Locate the cell with the specified text and output its [x, y] center coordinate. 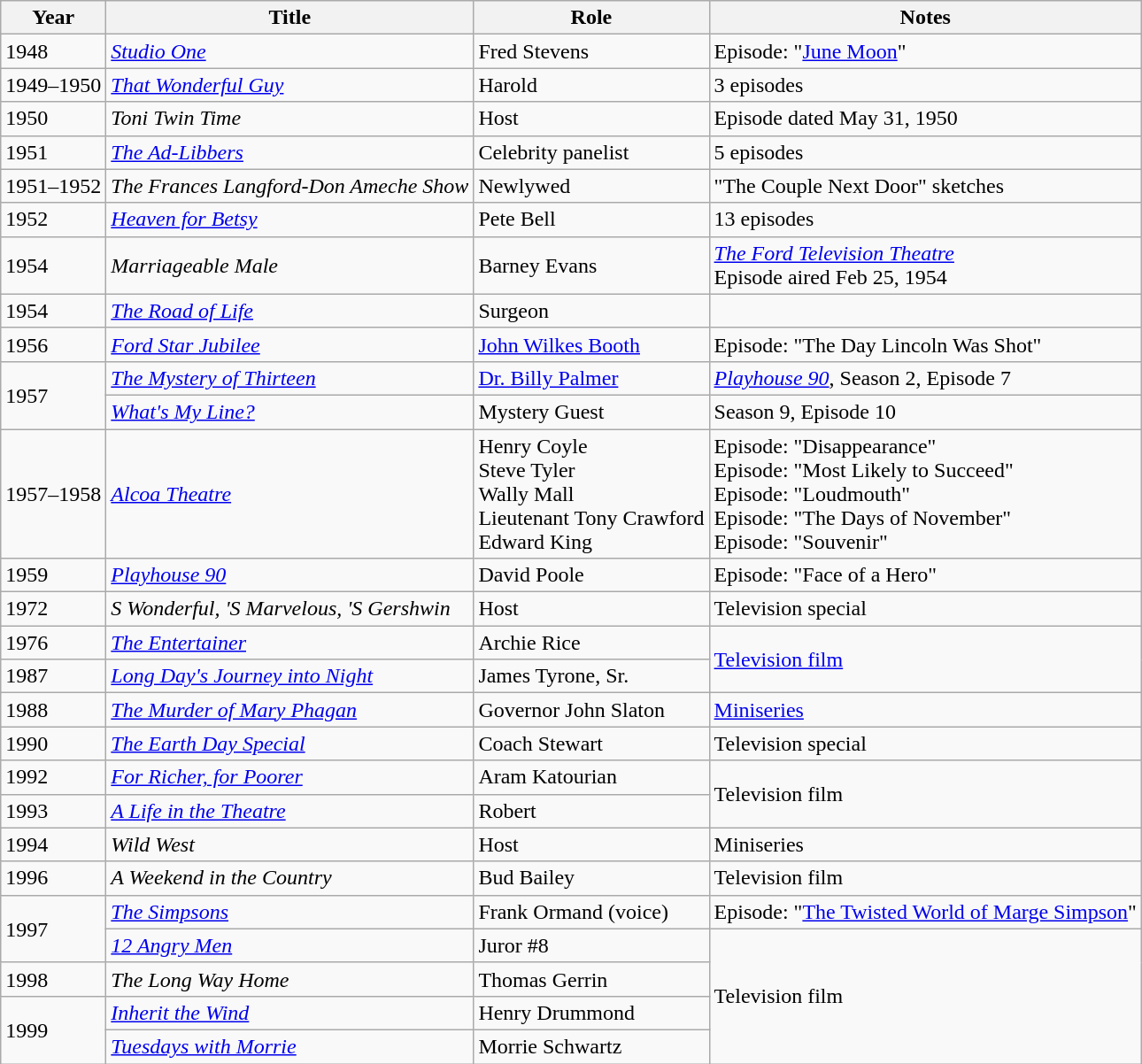
Surgeon [591, 311]
Heaven for Betsy [290, 220]
Episode dated May 31, 1950 [925, 119]
The Ford Television TheatreEpisode aired Feb 25, 1954 [925, 266]
Henry CoyleSteve TylerWally MallLieutenant Tony CrawfordEdward King [591, 493]
3 episodes [925, 85]
Role [591, 18]
A Weekend in the Country [290, 878]
Alcoa Theatre [290, 493]
The Frances Langford-Don Ameche Show [290, 186]
1951–1952 [53, 186]
Studio One [290, 51]
Robert [591, 811]
Barney Evans [591, 266]
1948 [53, 51]
Juror #8 [591, 945]
Aram Katourian [591, 777]
13 episodes [925, 220]
David Poole [591, 575]
Year [53, 18]
1959 [53, 575]
12 Angry Men [290, 945]
Frank Ormand (voice) [591, 912]
Mystery Guest [591, 412]
Marriageable Male [290, 266]
Coach Stewart [591, 744]
1950 [53, 119]
5 episodes [925, 152]
James Tyrone, Sr. [591, 676]
1996 [53, 878]
1992 [53, 777]
Fred Stevens [591, 51]
The Long Way Home [290, 979]
Title [290, 18]
Archie Rice [591, 643]
The Murder of Mary Phagan [290, 710]
For Richer, for Poorer [290, 777]
The Entertainer [290, 643]
Playhouse 90 [290, 575]
1988 [53, 710]
Dr. Billy Palmer [591, 378]
Celebrity panelist [591, 152]
1993 [53, 811]
That Wonderful Guy [290, 85]
Newlywed [591, 186]
The Road of Life [290, 311]
1956 [53, 344]
Ford Star Jubilee [290, 344]
Morrie Schwartz [591, 1046]
"The Couple Next Door" sketches [925, 186]
1949–1950 [53, 85]
Tuesdays with Morrie [290, 1046]
Toni Twin Time [290, 119]
1987 [53, 676]
Harold [591, 85]
1998 [53, 979]
The Mystery of Thirteen [290, 378]
Episode: "Disappearance"Episode: "Most Likely to Succeed"Episode: "Loudmouth"Episode: "The Days of November"Episode: "Souvenir" [925, 493]
Bud Bailey [591, 878]
Episode: "The Day Lincoln Was Shot" [925, 344]
Governor John Slaton [591, 710]
Pete Bell [591, 220]
1997 [53, 929]
1972 [53, 609]
Episode: "The Twisted World of Marge Simpson" [925, 912]
1957 [53, 395]
1999 [53, 1029]
1952 [53, 220]
John Wilkes Booth [591, 344]
The Earth Day Special [290, 744]
Episode: "Face of a Hero" [925, 575]
Wild West [290, 844]
1994 [53, 844]
Long Day's Journey into Night [290, 676]
Notes [925, 18]
What's My Line? [290, 412]
S Wonderful, 'S Marvelous, 'S Gershwin [290, 609]
1957–1958 [53, 493]
Thomas Gerrin [591, 979]
1976 [53, 643]
Henry Drummond [591, 1013]
1990 [53, 744]
The Simpsons [290, 912]
The Ad-Libbers [290, 152]
Playhouse 90, Season 2, Episode 7 [925, 378]
Season 9, Episode 10 [925, 412]
Inherit the Wind [290, 1013]
1951 [53, 152]
A Life in the Theatre [290, 811]
Episode: "June Moon" [925, 51]
